Pinpoint the cell where the given text exists, returning its (X, Y) midpoint coordinate. 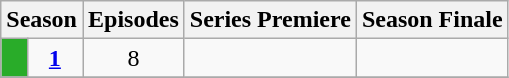
Series Premiere (270, 20)
1 (54, 58)
Season (42, 20)
8 (133, 58)
Season Finale (432, 20)
Episodes (133, 20)
